Return the (X, Y) coordinate for the center point of the cell that contains the specified text.  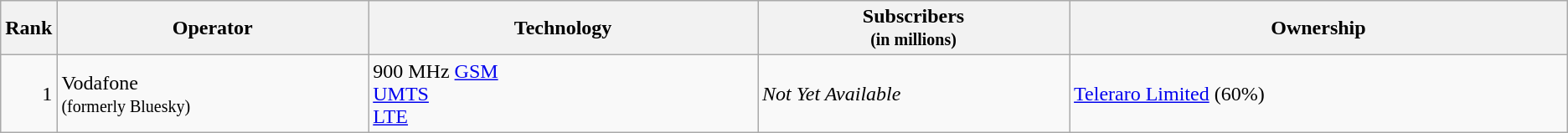
Teleraro Limited (60%) (1318, 94)
1 (28, 94)
Not Yet Available (913, 94)
Technology (563, 28)
Rank (28, 28)
Vodafone(formerly Bluesky) (213, 94)
Operator (213, 28)
Ownership (1318, 28)
Subscribers(in millions) (913, 28)
900 MHz GSMUMTSLTE (563, 94)
